Find where the given text appears and provide that cell's center as [X, Y] coordinate. 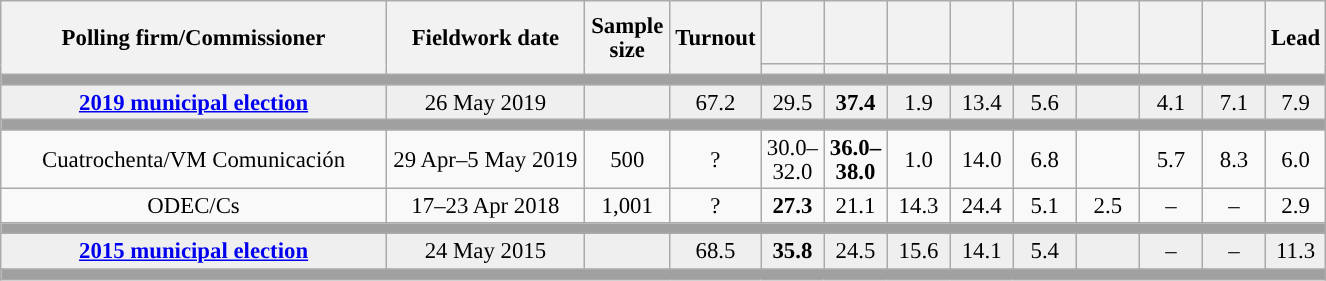
67.2 [716, 102]
11.3 [1296, 252]
27.3 [792, 206]
7.9 [1296, 102]
26 May 2019 [485, 102]
Turnout [716, 38]
7.1 [1234, 102]
Fieldwork date [485, 38]
29.5 [792, 102]
2015 municipal election [194, 252]
Cuatrochenta/VM Comunicación [194, 160]
15.6 [918, 252]
17–23 Apr 2018 [485, 206]
4.1 [1170, 102]
ODEC/Cs [194, 206]
13.4 [982, 102]
14.1 [982, 252]
37.4 [856, 102]
68.5 [716, 252]
Lead [1296, 38]
2019 municipal election [194, 102]
1.9 [918, 102]
5.7 [1170, 160]
30.0–32.0 [792, 160]
5.6 [1044, 102]
24 May 2015 [485, 252]
24.5 [856, 252]
6.0 [1296, 160]
14.3 [918, 206]
24.4 [982, 206]
Sample size [627, 38]
Polling firm/Commissioner [194, 38]
5.4 [1044, 252]
29 Apr–5 May 2019 [485, 160]
1.0 [918, 160]
36.0–38.0 [856, 160]
35.8 [792, 252]
2.5 [1108, 206]
8.3 [1234, 160]
1,001 [627, 206]
5.1 [1044, 206]
500 [627, 160]
2.9 [1296, 206]
6.8 [1044, 160]
21.1 [856, 206]
14.0 [982, 160]
